Detect which cell encompasses the target text, then output its [X, Y] center coordinate. 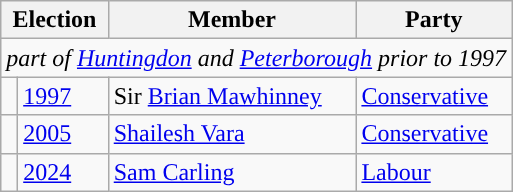
1997 [64, 96]
Party [434, 20]
Shailesh Vara [232, 134]
Sir Brian Mawhinney [232, 96]
Member [232, 20]
part of Huntingdon and Peterborough prior to 1997 [256, 58]
2005 [64, 134]
2024 [64, 172]
Election [54, 20]
Sam Carling [232, 172]
Labour [434, 172]
